Return the [x, y] coordinate for the center point of the cell that contains the specified text.  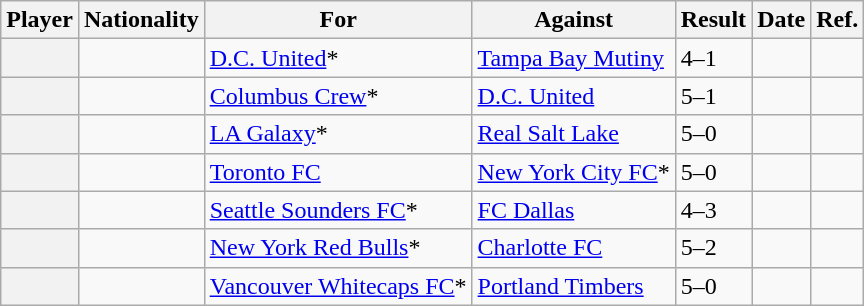
Real Salt Lake [574, 134]
Columbus Crew* [338, 96]
Result [713, 20]
5–1 [713, 96]
Player [40, 20]
Toronto FC [338, 172]
D.C. United* [338, 58]
Against [574, 20]
Portland Timbers [574, 286]
For [338, 20]
Charlotte FC [574, 248]
Ref. [838, 20]
Nationality [141, 20]
4–1 [713, 58]
5–2 [713, 248]
Tampa Bay Mutiny [574, 58]
FC Dallas [574, 210]
D.C. United [574, 96]
Vancouver Whitecaps FC* [338, 286]
New York Red Bulls* [338, 248]
New York City FC* [574, 172]
Seattle Sounders FC* [338, 210]
Date [782, 20]
LA Galaxy* [338, 134]
4–3 [713, 210]
